Output the (x, y) coordinate of the center of the cell containing the given text.  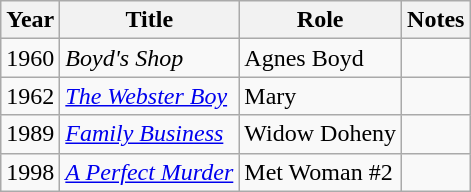
Year (30, 20)
Title (150, 20)
1989 (30, 134)
Widow Doheny (320, 134)
Agnes Boyd (320, 58)
Mary (320, 96)
1960 (30, 58)
Role (320, 20)
The Webster Boy (150, 96)
A Perfect Murder (150, 172)
Family Business (150, 134)
1998 (30, 172)
Notes (436, 20)
Boyd's Shop (150, 58)
1962 (30, 96)
Met Woman #2 (320, 172)
